For the text-containing cell, return its midpoint in [X, Y] coordinate format. 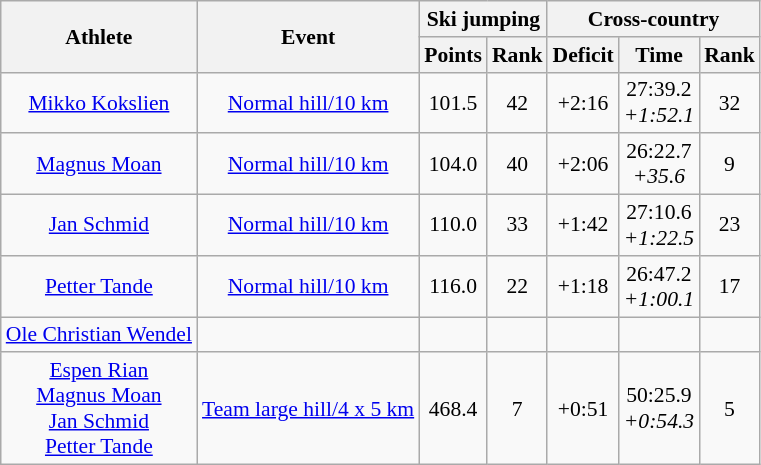
+1:18 [582, 286]
101.5 [453, 102]
17 [730, 286]
50:25.9 +0:54.3 [659, 409]
Team large hill/4 x 5 km [308, 409]
Magnus Moan [99, 164]
26:22.7 +35.6 [659, 164]
27:10.6 +1:22.5 [659, 226]
116.0 [453, 286]
32 [730, 102]
Event [308, 36]
+2:16 [582, 102]
42 [518, 102]
33 [518, 226]
5 [730, 409]
Cross-country [653, 19]
7 [518, 409]
Points [453, 55]
Mikko Kokslien [99, 102]
Time [659, 55]
Deficit [582, 55]
40 [518, 164]
Espen RianMagnus MoanJan SchmidPetter Tande [99, 409]
26:47.2 +1:00.1 [659, 286]
+0:51 [582, 409]
Petter Tande [99, 286]
+1:42 [582, 226]
Athlete [99, 36]
110.0 [453, 226]
Jan Schmid [99, 226]
+2:06 [582, 164]
22 [518, 286]
104.0 [453, 164]
468.4 [453, 409]
23 [730, 226]
27:39.2 +1:52.1 [659, 102]
Ski jumping [483, 19]
Ole Christian Wendel [99, 335]
9 [730, 164]
